Extract the [X, Y] coordinate from the center of the cell holding the provided text.  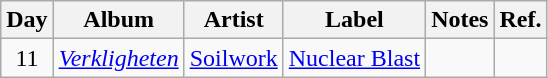
Ref. [520, 20]
Album [118, 20]
Label [354, 20]
Day [27, 20]
Artist [234, 20]
Soilwork [234, 58]
11 [27, 58]
Nuclear Blast [354, 58]
Notes [460, 20]
Verkligheten [118, 58]
